Identify which cell holds the provided text, then report its [X, Y] central coordinate. 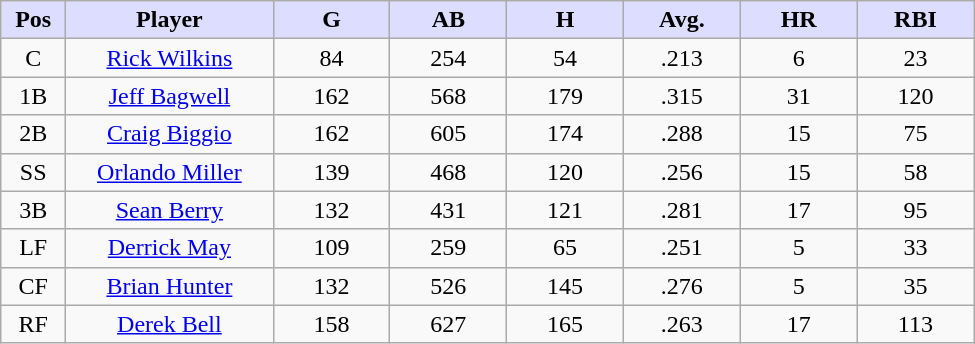
1B [34, 96]
.263 [682, 324]
HR [798, 20]
139 [332, 172]
Craig Biggio [170, 134]
.315 [682, 96]
Avg. [682, 20]
254 [448, 58]
G [332, 20]
31 [798, 96]
58 [916, 172]
CF [34, 286]
.213 [682, 58]
AB [448, 20]
65 [566, 248]
431 [448, 210]
.281 [682, 210]
Sean Berry [170, 210]
SS [34, 172]
Pos [34, 20]
.288 [682, 134]
95 [916, 210]
LF [34, 248]
526 [448, 286]
145 [566, 286]
158 [332, 324]
179 [566, 96]
468 [448, 172]
.256 [682, 172]
Player [170, 20]
6 [798, 58]
2B [34, 134]
109 [332, 248]
627 [448, 324]
Derrick May [170, 248]
Jeff Bagwell [170, 96]
Orlando Miller [170, 172]
605 [448, 134]
RBI [916, 20]
23 [916, 58]
54 [566, 58]
H [566, 20]
33 [916, 248]
84 [332, 58]
C [34, 58]
Derek Bell [170, 324]
3B [34, 210]
165 [566, 324]
121 [566, 210]
35 [916, 286]
Brian Hunter [170, 286]
113 [916, 324]
568 [448, 96]
Rick Wilkins [170, 58]
RF [34, 324]
.251 [682, 248]
75 [916, 134]
.276 [682, 286]
259 [448, 248]
174 [566, 134]
